Pinpoint the cell where the given text exists, returning its [x, y] midpoint coordinate. 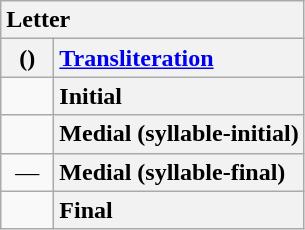
Medial (syllable-final) [179, 172]
() [28, 58]
Final [179, 210]
— [28, 172]
Medial (syllable-initial) [179, 134]
Initial [179, 96]
Letter [152, 20]
Transliteration [179, 58]
